Determine the [x, y] coordinate at the center of the cell enclosing the given text.  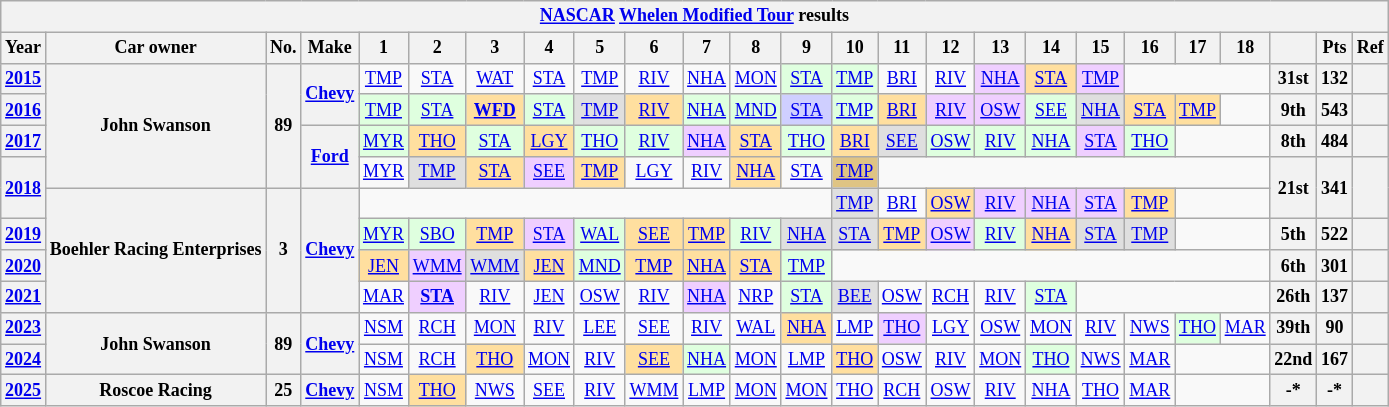
Roscoe Racing [155, 390]
NASCAR Whelen Modified Tour results [694, 16]
Ford [330, 156]
6th [1294, 266]
522 [1335, 234]
Year [24, 48]
2016 [24, 110]
39th [1294, 328]
Ref [1370, 48]
Boehler Racing Enterprises [155, 250]
16 [1150, 48]
14 [1052, 48]
543 [1335, 110]
WAT [495, 78]
137 [1335, 296]
2024 [24, 360]
301 [1335, 266]
11 [902, 48]
No. [284, 48]
BEE [855, 296]
SBO [437, 234]
WFD [495, 110]
Make [330, 48]
12 [950, 48]
1 [384, 48]
8th [1294, 140]
2015 [24, 78]
2020 [24, 266]
17 [1198, 48]
18 [1245, 48]
5 [600, 48]
90 [1335, 328]
10 [855, 48]
25 [284, 390]
31st [1294, 78]
2018 [24, 188]
484 [1335, 140]
6 [654, 48]
21st [1294, 188]
Pts [1335, 48]
2021 [24, 296]
9th [1294, 110]
7 [707, 48]
2 [437, 48]
13 [1000, 48]
Car owner [155, 48]
15 [1100, 48]
167 [1335, 360]
4 [550, 48]
132 [1335, 78]
LEE [600, 328]
NRP [756, 296]
5th [1294, 234]
2019 [24, 234]
9 [806, 48]
2023 [24, 328]
2017 [24, 140]
22nd [1294, 360]
341 [1335, 188]
26th [1294, 296]
2025 [24, 390]
8 [756, 48]
